Output the [X, Y] coordinate of the center of the cell containing the given text.  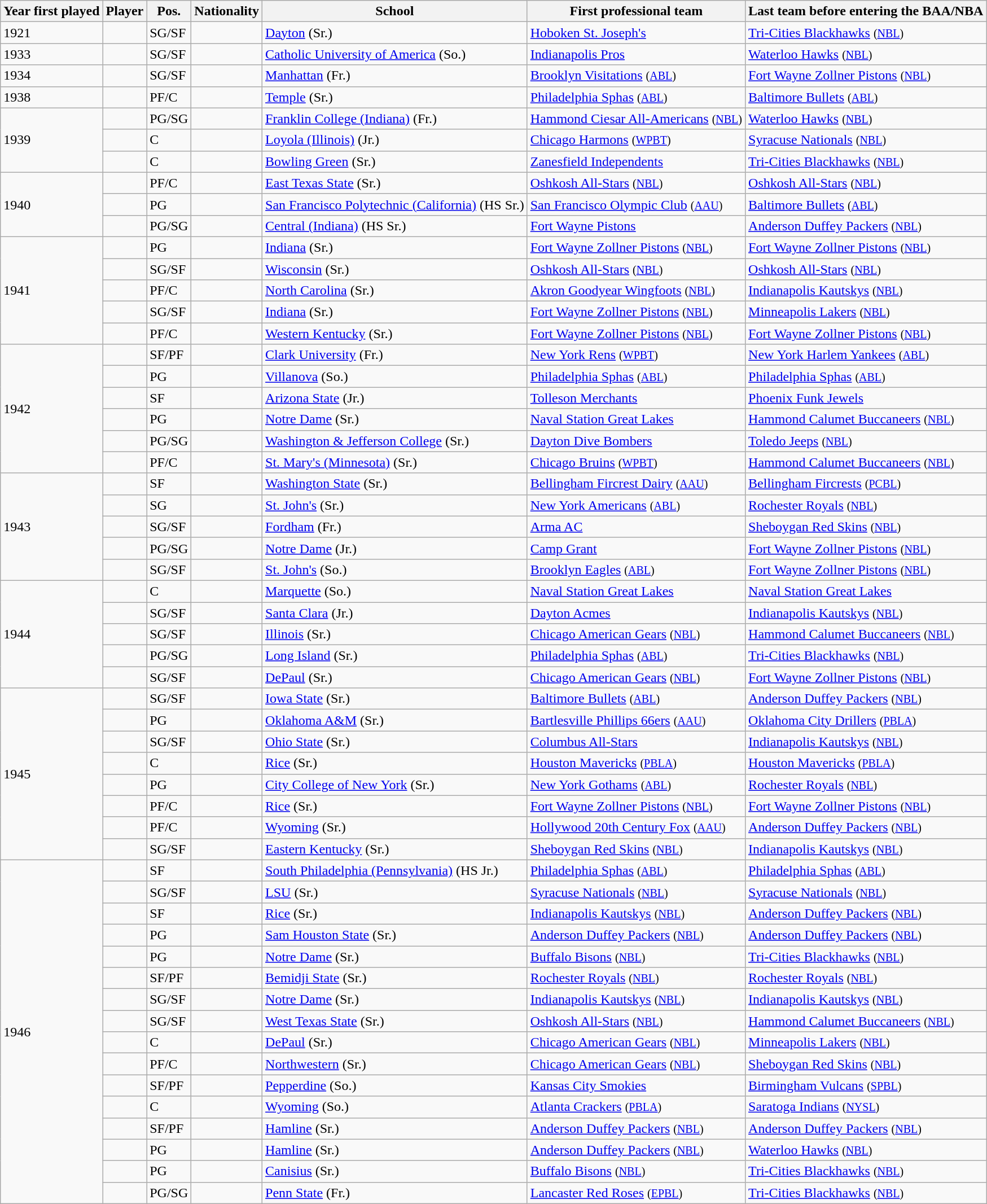
Iowa State (Sr.) [395, 699]
Toledo Jeeps (NBL) [866, 441]
Dayton Dive Bombers [636, 441]
Chicago Bruins (WPBT) [636, 462]
Illinois (Sr.) [395, 634]
1942 [52, 409]
Arma AC [636, 527]
1941 [52, 290]
1934 [52, 76]
St. Mary's (Minnesota) (Sr.) [395, 462]
Hammond Ciesar All-Americans (NBL) [636, 119]
East Texas State (Sr.) [395, 183]
Dayton Acmes [636, 612]
Nationality [227, 11]
Year first played [52, 11]
Long Island (Sr.) [395, 656]
Ohio State (Sr.) [395, 742]
Fort Wayne Pistons [636, 226]
Franklin College (Indiana) (Fr.) [395, 119]
Last team before entering the BAA/NBA [866, 11]
San Francisco Olympic Club (AAU) [636, 204]
1940 [52, 204]
1921 [52, 33]
City College of New York (Sr.) [395, 785]
Washington & Jefferson College (Sr.) [395, 441]
Wyoming (Sr.) [395, 828]
Kansas City Smokies [636, 1085]
Camp Grant [636, 548]
Player [125, 11]
Northwestern (Sr.) [395, 1064]
1933 [52, 54]
New York Rens (WPBT) [636, 355]
San Francisco Polytechnic (California) (HS Sr.) [395, 204]
Fordham (Fr.) [395, 527]
1943 [52, 527]
Wyoming (So.) [395, 1107]
Indianapolis Pros [636, 54]
New York Harlem Yankees (ABL) [866, 355]
Brooklyn Eagles (ABL) [636, 570]
Temple (Sr.) [395, 97]
1938 [52, 97]
Western Kentucky (Sr.) [395, 334]
Tolleson Merchants [636, 398]
Santa Clara (Jr.) [395, 612]
Phoenix Funk Jewels [866, 398]
Hollywood 20th Century Fox (AAU) [636, 828]
Pepperdine (So.) [395, 1085]
Bartlesville Phillips 66ers (AAU) [636, 720]
Bellingham Fircrests (PCBL) [866, 484]
Clark University (Fr.) [395, 355]
Hoboken St. Joseph's [636, 33]
New York Americans (ABL) [636, 505]
Zanesfield Independents [636, 161]
Marquette (So.) [395, 591]
New York Gothams (ABL) [636, 785]
Bellingham Fircrest Dairy (AAU) [636, 484]
South Philadelphia (Pennsylvania) (HS Jr.) [395, 870]
School [395, 11]
Loyola (Illinois) (Jr.) [395, 140]
LSU (Sr.) [395, 892]
1944 [52, 634]
Sam Houston State (Sr.) [395, 935]
1946 [52, 1032]
Dayton (Sr.) [395, 33]
Oklahoma City Drillers (PBLA) [866, 720]
West Texas State (Sr.) [395, 1021]
Villanova (So.) [395, 376]
Chicago Harmons (WPBT) [636, 140]
Lancaster Red Roses (EPBL) [636, 1193]
North Carolina (Sr.) [395, 291]
1939 [52, 140]
Arizona State (Jr.) [395, 398]
Bemidji State (Sr.) [395, 978]
Canisius (Sr.) [395, 1171]
Birmingham Vulcans (SPBL) [866, 1085]
St. John's (Sr.) [395, 505]
St. John's (So.) [395, 570]
Pos. [169, 11]
Atlanta Crackers (PBLA) [636, 1107]
First professional team [636, 11]
Akron Goodyear Wingfoots (NBL) [636, 291]
Wisconsin (Sr.) [395, 269]
Central (Indiana) (HS Sr.) [395, 226]
Manhattan (Fr.) [395, 76]
Catholic University of America (So.) [395, 54]
Oklahoma A&M (Sr.) [395, 720]
Saratoga Indians (NYSL) [866, 1107]
Eastern Kentucky (Sr.) [395, 849]
Bowling Green (Sr.) [395, 161]
1945 [52, 774]
Columbus All-Stars [636, 742]
Penn State (Fr.) [395, 1193]
SG [169, 505]
Brooklyn Visitations (ABL) [636, 76]
Notre Dame (Jr.) [395, 548]
Washington State (Sr.) [395, 484]
